From the cell containing the given text, extract its center point as [X, Y] coordinate. 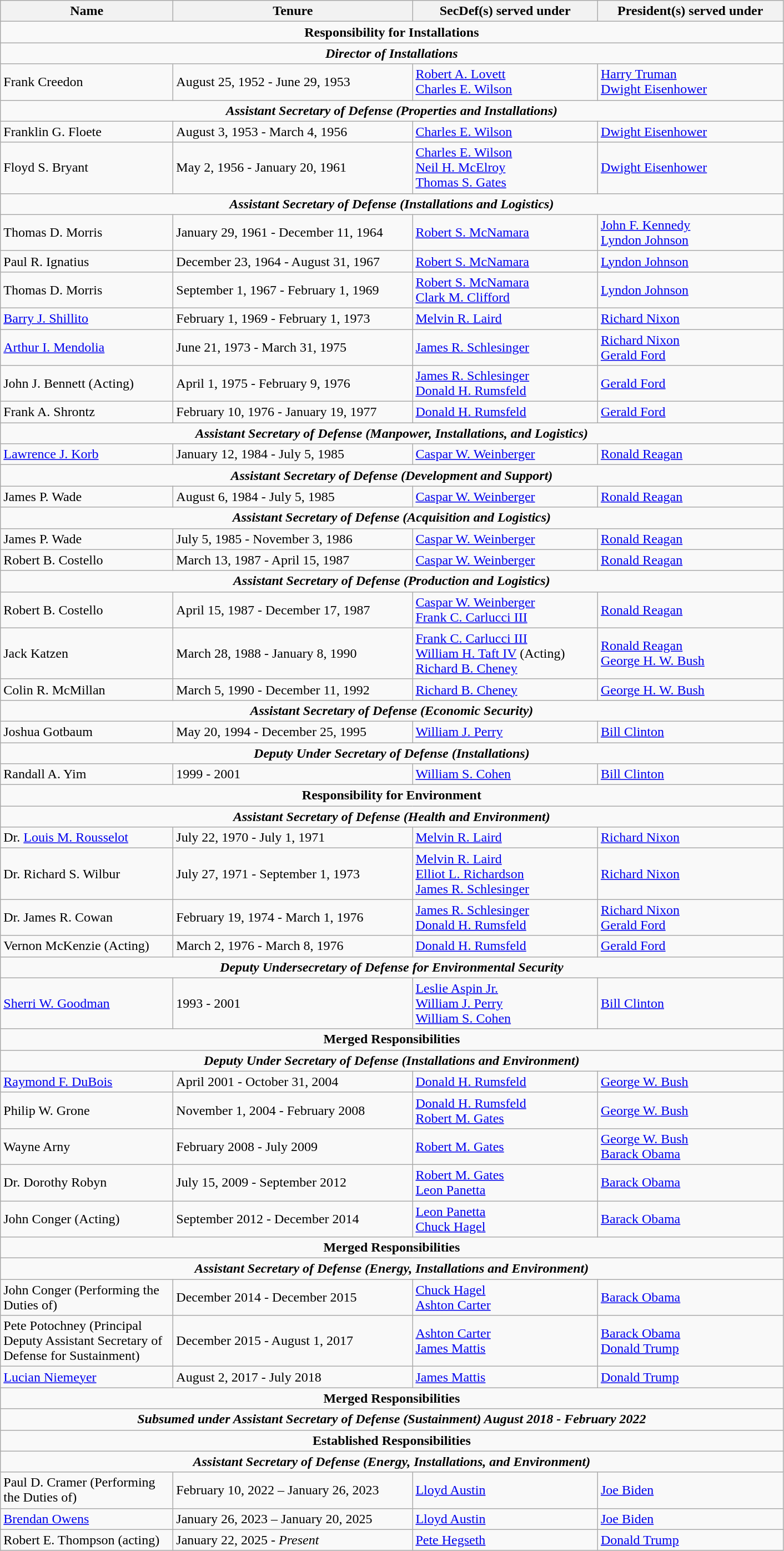
Pete Hegseth [505, 1540]
Leslie Aspin Jr. William J. Perry William S. Cohen [505, 1003]
August 3, 1953 - March 4, 1956 [293, 132]
Frank A. Shrontz [87, 412]
Vernon McKenzie (Acting) [87, 946]
John F. Kennedy Lyndon Johnson [690, 232]
1993 - 2001 [293, 1003]
Colin R. McMillan [87, 689]
February 10, 1976 - January 19, 1977 [293, 412]
John Conger (Performing the Duties of) [87, 1298]
Raymond F. DuBois [87, 1082]
April 2001 - October 31, 2004 [293, 1082]
George W. Bush Barack Obama [690, 1147]
Brendan Owens [87, 1519]
Charles E. Wilson [505, 132]
Assistant Secretary of Defense (Development and Support) [392, 476]
February 2008 - July 2009 [293, 1147]
Dr. Richard S. Wilbur [87, 874]
June 21, 1973 - March 31, 1975 [293, 347]
Lucian Niemeyer [87, 1377]
Name [87, 11]
William J. Perry [505, 732]
Frank Creedon [87, 82]
Leon Panetta Chuck Hagel [505, 1219]
Assistant Secretary of Defense (Economic Security) [392, 711]
Melvin R. Laird Elliot L. Richardson James R. Schlesinger [505, 874]
Assistant Secretary of Defense (Energy, Installations and Environment) [392, 1269]
May 2, 1956 - January 20, 1961 [293, 168]
Robert S. McNamara Clark M. Clifford [505, 290]
Assistant Secretary of Defense (Acquisition and Logistics) [392, 518]
Floyd S. Bryant [87, 168]
Ronald Reagan George H. W. Bush [690, 653]
William S. Cohen [505, 774]
Lawrence J. Korb [87, 454]
Assistant Secretary of Defense (Energy, Installations, and Environment) [392, 1462]
Jack Katzen [87, 653]
Pete Potochney (Principal Deputy Assistant Secretary of Defense for Sustainment) [87, 1341]
Barry J. Shillito [87, 318]
April 15, 1987 - December 17, 1987 [293, 610]
December 2014 - December 2015 [293, 1298]
Robert M. Gates Leon Panetta [505, 1182]
Randall A. Yim [87, 774]
SecDef(s) served under [505, 11]
December 23, 1964 - August 31, 1967 [293, 261]
Wayne Arny [87, 1147]
Harry Truman Dwight Eisenhower [690, 82]
December 2015 - August 1, 2017 [293, 1341]
November 1, 2004 - February 2008 [293, 1110]
September 2012 - December 2014 [293, 1219]
James Mattis [505, 1377]
John Conger (Acting) [87, 1219]
Dr. Dorothy Robyn [87, 1182]
January 22, 2025 - Present [293, 1540]
Deputy Under Secretary of Defense (Installations) [392, 753]
April 1, 1975 - February 9, 1976 [293, 383]
John J. Bennett (Acting) [87, 383]
March 5, 1990 - December 11, 1992 [293, 689]
Richard B. Cheney [505, 689]
March 2, 1976 - March 8, 1976 [293, 946]
Joshua Gotbaum [87, 732]
July 5, 1985 - November 3, 1986 [293, 539]
Assistant Secretary of Defense (Properties and Installations) [392, 111]
Paul D. Cramer (Performing the Duties of) [87, 1490]
Director of Installations [392, 53]
May 20, 1994 - December 25, 1995 [293, 732]
Tenure [293, 11]
Established Responsibilities [392, 1440]
Chuck Hagel Ashton Carter [505, 1298]
Dr. Louis M. Rousselot [87, 838]
James R. Schlesinger [505, 347]
Paul R. Ignatius [87, 261]
Robert E. Thompson (acting) [87, 1540]
Arthur I. Mendolia [87, 347]
Dr. James R. Cowan [87, 918]
January 26, 2023 – January 20, 2025 [293, 1519]
Frank C. Carlucci III William H. Taft IV (Acting) Richard B. Cheney [505, 653]
January 29, 1961 - December 11, 1964 [293, 232]
Deputy Undersecretary of Defense for Environmental Security [392, 967]
Donald H. Rumsfeld Robert M. Gates [505, 1110]
President(s) served under [690, 11]
Assistant Secretary of Defense (Production and Logistics) [392, 581]
July 22, 1970 - July 1, 1971 [293, 838]
Assistant Secretary of Defense (Installations and Logistics) [392, 204]
1999 - 2001 [293, 774]
August 6, 1984 - July 5, 1985 [293, 497]
February 19, 1974 - March 1, 1976 [293, 918]
Charles E. Wilson Neil H. McElroy Thomas S. Gates [505, 168]
Responsibility for Installations [392, 32]
Robert M. Gates [505, 1147]
February 1, 1969 - February 1, 1973 [293, 318]
Subsumed under Assistant Secretary of Defense (Sustainment) August 2018 - February 2022 [392, 1419]
March 28, 1988 - January 8, 1990 [293, 653]
Philip W. Grone [87, 1110]
August 2, 2017 - July 2018 [293, 1377]
March 13, 1987 - April 15, 1987 [293, 560]
July 27, 1971 - September 1, 1973 [293, 874]
Caspar W. Weinberger Frank C. Carlucci III [505, 610]
Assistant Secretary of Defense (Manpower, Installations, and Logistics) [392, 433]
Assistant Secretary of Defense (Health and Environment) [392, 817]
August 25, 1952 - June 29, 1953 [293, 82]
Sherri W. Goodman [87, 1003]
February 10, 2022 – January 26, 2023 [293, 1490]
July 15, 2009 - September 2012 [293, 1182]
Deputy Under Secretary of Defense (Installations and Environment) [392, 1060]
Responsibility for Environment [392, 795]
September 1, 1967 - February 1, 1969 [293, 290]
Ashton Carter James Mattis [505, 1341]
George H. W. Bush [690, 689]
Franklin G. Floete [87, 132]
Barack Obama Donald Trump [690, 1341]
January 12, 1984 - July 5, 1985 [293, 454]
Robert A. Lovett Charles E. Wilson [505, 82]
